Capture the cell that displays the provided text and extract its [x, y] central coordinate. 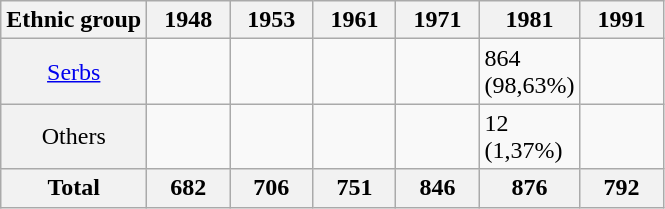
1948 [188, 20]
682 [188, 188]
792 [622, 188]
12 (1,37%) [530, 136]
1961 [354, 20]
1971 [438, 20]
Serbs [74, 72]
846 [438, 188]
Ethnic group [74, 20]
1953 [272, 20]
Others [74, 136]
751 [354, 188]
Total [74, 188]
706 [272, 188]
1991 [622, 20]
1981 [530, 20]
864 (98,63%) [530, 72]
876 [530, 188]
